Provide the (x, y) coordinate of the cell's center where the given text is located.  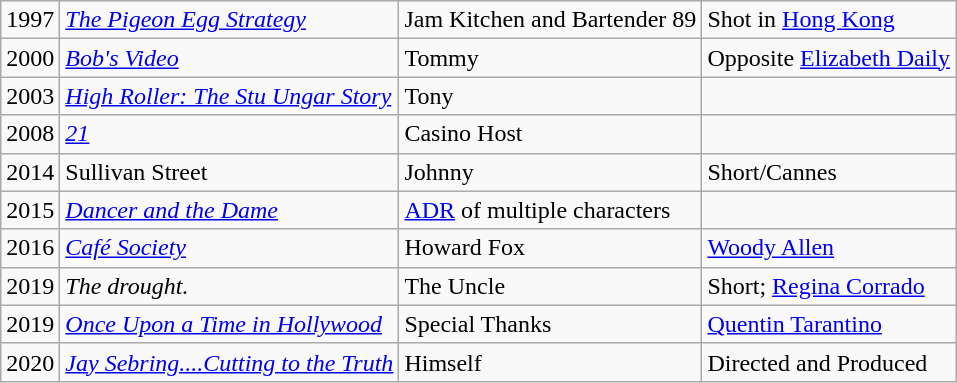
Johnny (550, 172)
The drought. (230, 286)
Tommy (550, 58)
Jam Kitchen and Bartender 89 (550, 20)
Woody Allen (829, 248)
Dancer and the Dame (230, 210)
Jay Sebring....Cutting to the Truth (230, 362)
21 (230, 134)
Howard Fox (550, 248)
Special Thanks (550, 324)
2003 (30, 96)
2000 (30, 58)
2016 (30, 248)
Café Society (230, 248)
Casino Host (550, 134)
Himself (550, 362)
ADR of multiple characters (550, 210)
Directed and Produced (829, 362)
Opposite Elizabeth Daily (829, 58)
The Uncle (550, 286)
2020 (30, 362)
The Pigeon Egg Strategy (230, 20)
Quentin Tarantino (829, 324)
Once Upon a Time in Hollywood (230, 324)
Short; Regina Corrado (829, 286)
High Roller: The Stu Ungar Story (230, 96)
Bob's Video (230, 58)
Shot in Hong Kong (829, 20)
Sullivan Street (230, 172)
2014 (30, 172)
2015 (30, 210)
1997 (30, 20)
2008 (30, 134)
Short/Cannes (829, 172)
Tony (550, 96)
